Scan for the cell matching the given text and deliver its [x, y] coordinate at center. 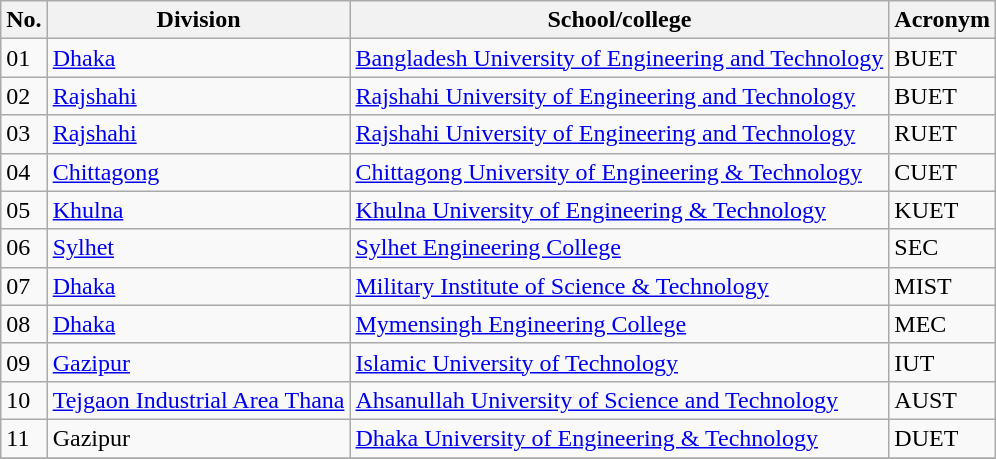
Sylhet [198, 248]
07 [24, 286]
06 [24, 248]
Ahsanullah University of Science and Technology [620, 400]
01 [24, 58]
Islamic University of Technology [620, 362]
05 [24, 210]
AUST [942, 400]
Khulna [198, 210]
Chittagong University of Engineering & Technology [620, 172]
RUET [942, 134]
Bangladesh University of Engineering and Technology [620, 58]
Khulna University of Engineering & Technology [620, 210]
MIST [942, 286]
08 [24, 324]
Military Institute of Science & Technology [620, 286]
10 [24, 400]
Division [198, 20]
SEC [942, 248]
Chittagong [198, 172]
11 [24, 438]
KUET [942, 210]
CUET [942, 172]
IUT [942, 362]
03 [24, 134]
Sylhet Engineering College [620, 248]
MEC [942, 324]
02 [24, 96]
09 [24, 362]
School/college [620, 20]
04 [24, 172]
Dhaka University of Engineering & Technology [620, 438]
No. [24, 20]
Tejgaon Industrial Area Thana [198, 400]
DUET [942, 438]
Acronym [942, 20]
Mymensingh Engineering College [620, 324]
